Provide the (x, y) coordinate of the cell's center where the given text is located.  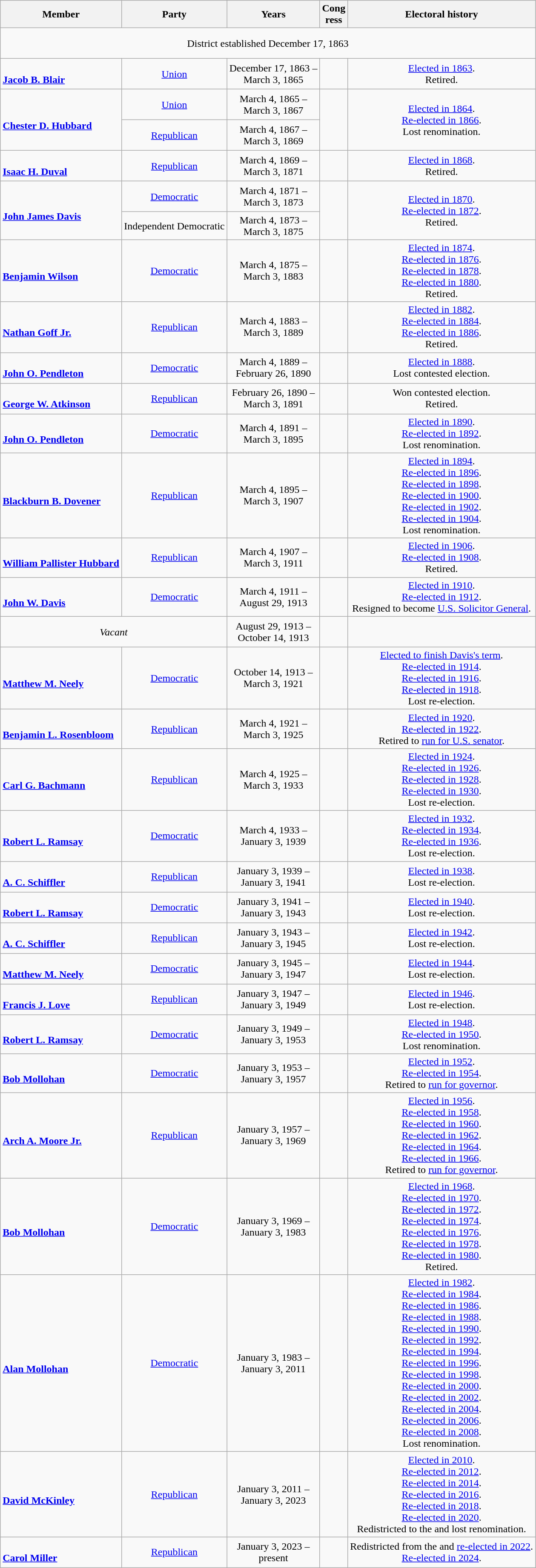
February 26, 1890 –March 3, 1891 (273, 398)
Benjamin Wilson (61, 271)
January 3, 1945 –January 3, 1947 (273, 969)
Elected to finish Davis's term.Re-elected in 1914.Re-elected in 1916.Re-elected in 1918.Lost re-election. (442, 678)
Elected in 1944.Lost re-election. (442, 969)
Member (61, 14)
January 3, 1943 –January 3, 1945 (273, 938)
January 3, 1941 –January 3, 1943 (273, 907)
Years (273, 14)
Redistricted from the and re-elected in 2022.Re-elected in 2024. (442, 1552)
March 4, 1865 –March 3, 1867 (273, 105)
Francis J. Love (61, 999)
Congress (334, 14)
March 4, 1867 –March 3, 1869 (273, 135)
December 17, 1863 –March 3, 1865 (273, 74)
Independent Democratic (175, 226)
August 29, 1913 –October 14, 1913 (273, 632)
March 4, 1911 –August 29, 1913 (273, 597)
Elected in 1864.Re-elected in 1866.Lost renomination. (442, 120)
George W. Atkinson (61, 398)
Blackburn B. Dovener (61, 495)
David McKinley (61, 1494)
Jacob B. Blair (61, 74)
William Pallister Hubbard (61, 558)
Electoral history (442, 14)
January 3, 1969 –January 3, 1983 (273, 1227)
Party (175, 14)
John W. Davis (61, 597)
Elected in 1890.Re-elected in 1892.Lost renomination. (442, 433)
Elected in 1956.Re-elected in 1958.Re-elected in 1960.Re-elected in 1962.Re-elected in 1964.Re-elected in 1966.Retired to run for governor. (442, 1136)
January 3, 1949 –January 3, 1953 (273, 1034)
January 3, 1983 –January 3, 2011 (273, 1363)
January 3, 1947 –January 3, 1949 (273, 999)
March 4, 1891 –March 3, 1895 (273, 433)
Vacant (114, 632)
Carol Miller (61, 1552)
District established December 17, 1863 (268, 43)
Alan Mollohan (61, 1363)
Elected in 1906.Re-elected in 1908.Retired. (442, 558)
March 4, 1889 –February 26, 1890 (273, 368)
Elected in 1888.Lost contested election. (442, 368)
January 3, 1957 –January 3, 1969 (273, 1136)
March 4, 1933 –January 3, 1939 (273, 836)
January 3, 2023 –present (273, 1552)
Elected in 1924.Re-elected in 1926.Re-elected in 1928.Re-elected in 1930.Lost re-election. (442, 779)
Elected in 1920.Re-elected in 1922.Retired to run for U.S. senator. (442, 729)
Elected in 1868.Retired. (442, 166)
Nathan Goff Jr. (61, 327)
March 4, 1883 –March 3, 1889 (273, 327)
Elected in 1940.Lost re-election. (442, 907)
March 4, 1907 –March 3, 1911 (273, 558)
Elected in 1863.Retired. (442, 74)
Elected in 1882.Re-elected in 1884.Re-elected in 1886.Retired. (442, 327)
March 4, 1925 –March 3, 1933 (273, 779)
Won contested election.Retired. (442, 398)
March 4, 1873 –March 3, 1875 (273, 226)
Elected in 1874.Re-elected in 1876.Re-elected in 1878.Re-elected in 1880.Retired. (442, 271)
Elected in 1938.Lost re-election. (442, 877)
Carl G. Bachmann (61, 779)
March 4, 1869 –March 3, 1871 (273, 166)
Elected in 1952.Re-elected in 1954.Retired to run for governor. (442, 1073)
January 3, 2011 –January 3, 2023 (273, 1494)
Elected in 1942.Lost re-election. (442, 938)
Elected in 1910.Re-elected in 1912.Resigned to become U.S. Solicitor General. (442, 597)
March 4, 1875 –March 3, 1883 (273, 271)
Elected in 1870.Re-elected in 1872.Retired. (442, 210)
Elected in 1948.Re-elected in 1950.Lost renomination. (442, 1034)
Arch A. Moore Jr. (61, 1136)
January 3, 1953 –January 3, 1957 (273, 1073)
Isaac H. Duval (61, 166)
John James Davis (61, 210)
Elected in 1932.Re-elected in 1934.Re-elected in 1936.Lost re-election. (442, 836)
March 4, 1895 –March 3, 1907 (273, 495)
January 3, 1939 –January 3, 1941 (273, 877)
Elected in 1946.Lost re-election. (442, 999)
Elected in 1894.Re-elected in 1896.Re-elected in 1898.Re-elected in 1900.Re-elected in 1902.Re-elected in 1904.Lost renomination. (442, 495)
March 4, 1871 –March 3, 1873 (273, 197)
Benjamin L. Rosenbloom (61, 729)
Elected in 1968.Re-elected in 1970.Re-elected in 1972.Re-elected in 1974.Re-elected in 1976.Re-elected in 1978.Re-elected in 1980.Retired. (442, 1227)
March 4, 1921 –March 3, 1925 (273, 729)
Chester D. Hubbard (61, 120)
October 14, 1913 –March 3, 1921 (273, 678)
